Output the [X, Y] coordinate of the center of the cell containing the given text.  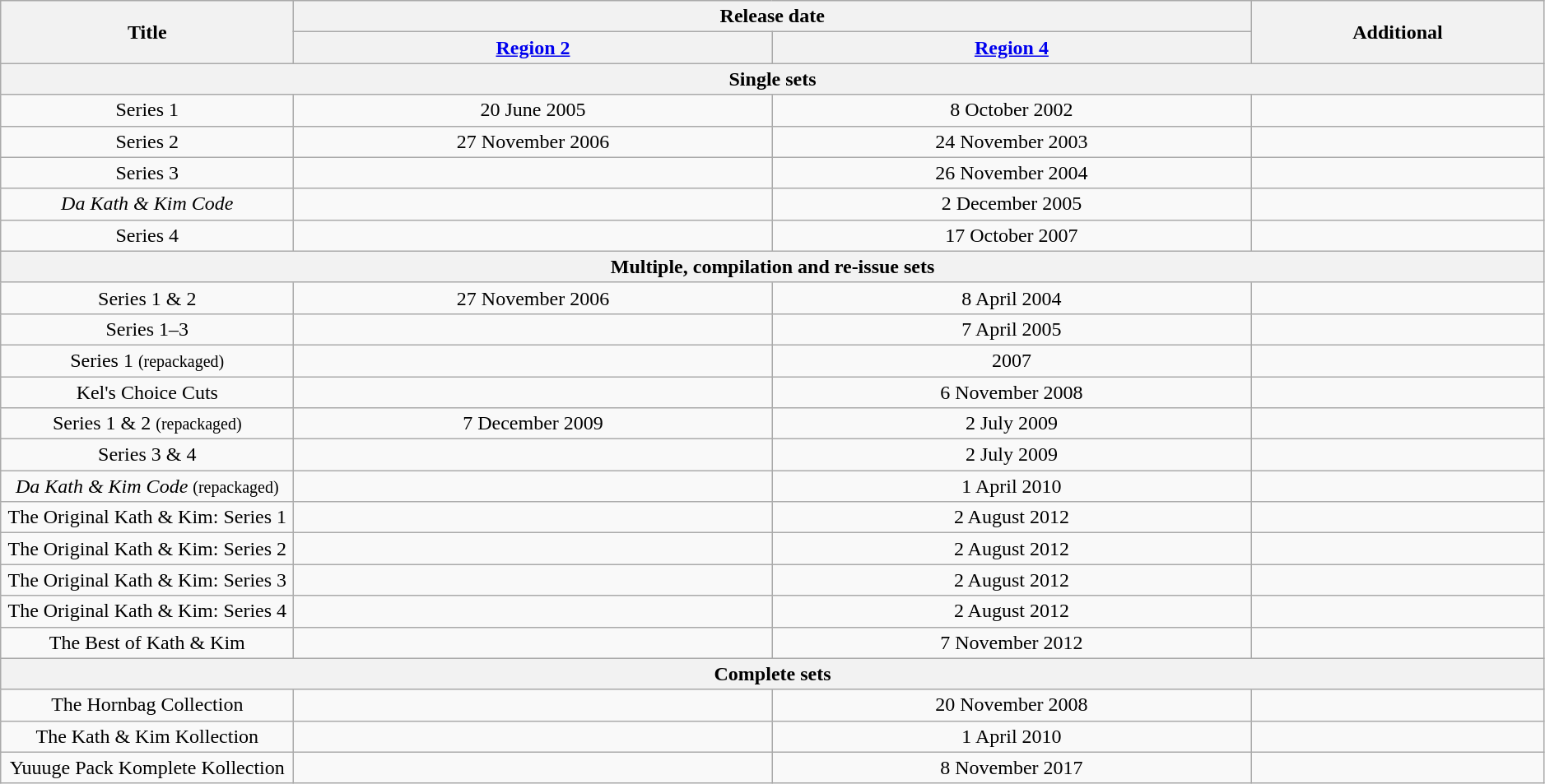
Series 3 [147, 173]
Series 1 & 2 [147, 298]
8 April 2004 [1011, 298]
Multiple, compilation and re-issue sets [773, 267]
24 November 2003 [1011, 141]
Title [147, 32]
The Original Kath & Kim: Series 4 [147, 611]
Release date [772, 16]
The Original Kath & Kim: Series 1 [147, 517]
Series 1 [147, 110]
20 June 2005 [533, 110]
8 November 2017 [1011, 768]
Series 2 [147, 141]
Yuuuge Pack Komplete Kollection [147, 768]
The Kath & Kim Kollection [147, 736]
Series 1–3 [147, 329]
Da Kath & Kim Code (repackaged) [147, 486]
Series 1 & 2 (repackaged) [147, 424]
The Original Kath & Kim: Series 3 [147, 580]
7 April 2005 [1011, 329]
The Best of Kath & Kim [147, 643]
7 November 2012 [1011, 643]
Kel's Choice Cuts [147, 392]
6 November 2008 [1011, 392]
17 October 2007 [1011, 235]
Complete sets [773, 674]
2007 [1011, 360]
8 October 2002 [1011, 110]
Single sets [773, 79]
Series 1 (repackaged) [147, 360]
7 December 2009 [533, 424]
Region 4 [1011, 48]
Series 4 [147, 235]
Da Kath & Kim Code [147, 204]
The Hornbag Collection [147, 705]
26 November 2004 [1011, 173]
Additional [1398, 32]
2 December 2005 [1011, 204]
Series 3 & 4 [147, 455]
The Original Kath & Kim: Series 2 [147, 549]
Region 2 [533, 48]
20 November 2008 [1011, 705]
